For the text-containing cell, return its midpoint in [X, Y] coordinate format. 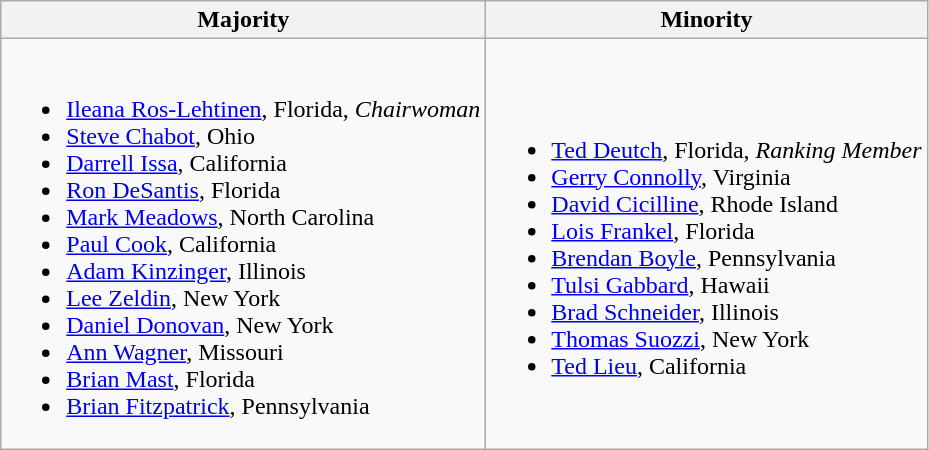
Minority [706, 20]
Majority [244, 20]
